Extract the [x, y] coordinate from the center of the cell holding the provided text.  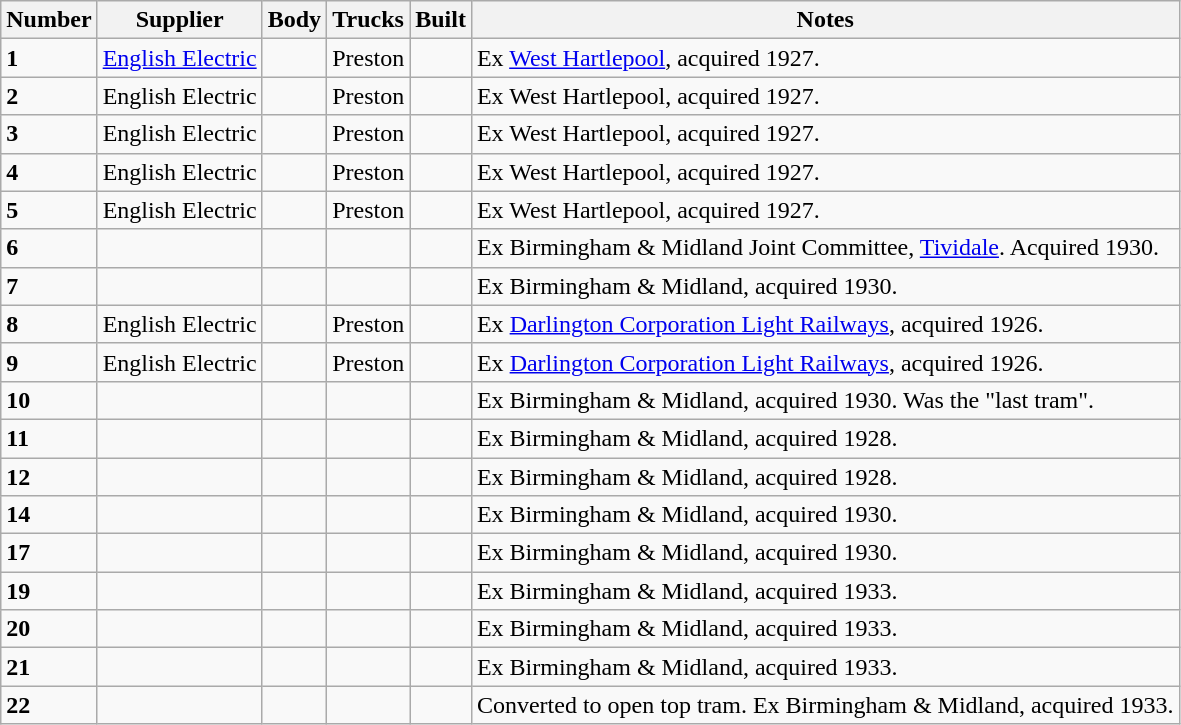
17 [49, 553]
9 [49, 362]
14 [49, 515]
4 [49, 172]
20 [49, 629]
1 [49, 58]
7 [49, 286]
Supplier [180, 20]
6 [49, 248]
11 [49, 438]
22 [49, 705]
12 [49, 477]
3 [49, 134]
Body [294, 20]
Trucks [368, 20]
Converted to open top tram. Ex Birmingham & Midland, acquired 1933. [825, 705]
21 [49, 667]
19 [49, 591]
8 [49, 324]
Built [441, 20]
Ex Birmingham & Midland Joint Committee, Tividale. Acquired 1930. [825, 248]
5 [49, 210]
10 [49, 400]
Ex Birmingham & Midland, acquired 1930. Was the "last tram". [825, 400]
2 [49, 96]
Number [49, 20]
Notes [825, 20]
